Locate the cell with the specified text and output its (X, Y) center coordinate. 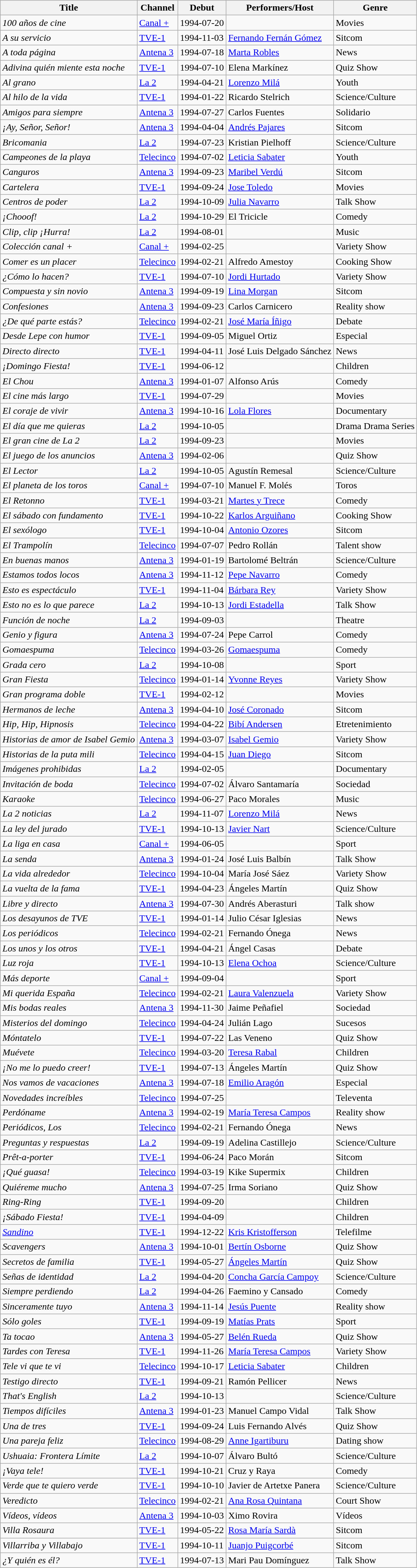
Comer es un placer (69, 262)
El Tricicle (280, 217)
Kris Kristofferson (280, 1232)
Álvaro Santamaría (280, 784)
Kristian Pielhoff (280, 142)
Desde Lepe con humor (69, 336)
1994-04-26 (202, 1292)
Esto es espectáculo (69, 590)
Maribel Verdú (280, 172)
Nos vamos de vacaciones (69, 1082)
¡Chooof! (69, 217)
1994-09-04 (202, 978)
Veredicto (69, 1501)
1994-01-19 (202, 560)
1994-10-03 (202, 1515)
1994-02-06 (202, 456)
En buenas manos (69, 560)
El sábado con fundamento (69, 515)
Paco Morales (280, 799)
Misterios del domingo (69, 1023)
1994-04-22 (202, 724)
La ley del jurado (69, 829)
1994-07-29 (202, 396)
Genre (375, 8)
1994-07-07 (202, 545)
Mi querida España (69, 993)
Lola Flores (280, 411)
Alfonso Arús (280, 381)
Álvaro Bultó (280, 1456)
Karlos Arguiñano (280, 515)
Clip, clip ¡Hurra! (69, 232)
Yvonne Reyes (280, 680)
1994-05-22 (202, 1530)
Jose Toledo (280, 187)
1994-02-19 (202, 1112)
Cruz y Raya (280, 1471)
¿Cómo lo hacen? (69, 276)
1994-11-26 (202, 1351)
El sexólogo (69, 530)
Agustín Remesal (280, 471)
José María Íñigo (280, 321)
El juego de los anuncios (69, 456)
Hip, Hip, Hipnosis (69, 724)
Las Veneno (280, 1038)
1994-09-20 (202, 1202)
Sinceramente tuyo (69, 1306)
Talk show (375, 903)
Vídeos, vídeos (69, 1515)
1994-04-11 (202, 351)
Martes y Trece (280, 500)
¡No me lo puedo creer! (69, 1068)
El cine más largo (69, 396)
Paco Morán (280, 1157)
Más deporte (69, 978)
Los periódicos (69, 933)
Mis bodas reales (69, 1008)
Jesús Puente (280, 1306)
Carlos Carnicero (280, 306)
1994-08-01 (202, 232)
1994-10-10 (202, 1486)
¿De qué parte estás? (69, 321)
Irma Soriano (280, 1187)
Pepe Navarro (280, 575)
Verde que te quiero verde (69, 1486)
¡Ay, Señor, Señor! (69, 127)
Telefilme (375, 1232)
1994-10-22 (202, 515)
Talent show (375, 545)
Centros de poder (69, 202)
1994-09-21 (202, 1381)
1994-06-05 (202, 844)
Marta Robles (280, 53)
Javier de Artetxe Panera (280, 1486)
Bibí Andersen (280, 724)
José Luis Balbín (280, 859)
1994-02-12 (202, 695)
Villarriba y Villabajo (69, 1545)
1994-11-07 (202, 814)
1994-07-27 (202, 112)
Invitación de boda (69, 784)
El Chou (69, 381)
1994-03-19 (202, 1172)
Elena Ochoa (280, 963)
Jordi Estadella (280, 605)
A toda página (69, 53)
El planeta de los toros (69, 486)
1994-03-26 (202, 649)
Colección canal + (69, 247)
Confesiones (69, 306)
El Lector (69, 471)
La senda (69, 859)
El Trampolín (69, 545)
¡Domingo Fiesta! (69, 366)
Luz roja (69, 963)
1994-10-11 (202, 1545)
Faemino y Cansado (280, 1292)
1994-10-07 (202, 1456)
Ricardo Stelrich (280, 97)
¡Qué guasa! (69, 1172)
1994-10-09 (202, 202)
1994-11-04 (202, 590)
La vuelta de la fama (69, 888)
Tele vi que te vi (69, 1366)
1994-07-22 (202, 1038)
José Luis Delgado Sánchez (280, 351)
Ana Rosa Quintana (280, 1501)
1994-11-30 (202, 1008)
A su servicio (69, 38)
Kike Supermix (280, 1172)
El Retonno (69, 500)
Javier Nart (280, 829)
Los desayunos de TVE (69, 919)
1994-04-24 (202, 1023)
Channel (158, 8)
Julián Lago (280, 1023)
Carlos Fuentes (280, 112)
Una pareja feliz (69, 1441)
1994-02-25 (202, 247)
Gran Fiesta (69, 680)
Directo directo (69, 351)
Genio y figura (69, 635)
1994-10-01 (202, 1247)
Bertín Osborne (280, 1247)
Grada cero (69, 665)
María José Sáez (280, 873)
1994-11-14 (202, 1306)
Juan Diego (280, 754)
1994-02-05 (202, 769)
1994-04-09 (202, 1217)
Los unos y los otros (69, 948)
Canguros (69, 172)
Adivina quién miente esta noche (69, 67)
100 años de cine (69, 23)
1994-07-30 (202, 903)
Muévete (69, 1053)
Secretos de familia (69, 1262)
1994-06-27 (202, 799)
Teresa Rabal (280, 1053)
Belén Rueda (280, 1336)
That's English (69, 1396)
Jordi Hurtado (280, 276)
Karaoke (69, 799)
1994-07-20 (202, 23)
Emilio Aragón (280, 1082)
Etretenimiento (375, 724)
1994-01-07 (202, 381)
Lina Morgan (280, 291)
1994-08-29 (202, 1441)
1994-10-08 (202, 665)
El gran cine de La 2 (69, 441)
Televenta (375, 1097)
1994-11-03 (202, 38)
El día que me quieras (69, 426)
Bartolomé Beltrán (280, 560)
Tardes con Teresa (69, 1351)
Historias de la puta mili (69, 754)
Isabel Gemio (280, 739)
Title (69, 8)
1994-10-16 (202, 411)
Performers/Host (280, 8)
Al hilo de la vida (69, 97)
Mari Pau Domínguez (280, 1560)
Solidario (375, 112)
Miguel Ortiz (280, 336)
Hermanos de leche (69, 709)
Ángel Casas (280, 948)
1994-01-23 (202, 1411)
1994-03-20 (202, 1053)
Laura Valenzuela (280, 993)
¡Sábado Fiesta! (69, 1217)
Pedro Rollán (280, 545)
1994-03-21 (202, 500)
Bricomania (69, 142)
Jaime Peñafiel (280, 1008)
Una de tres (69, 1426)
Preguntas y respuestas (69, 1142)
Luis Fernando Alvés (280, 1426)
Sandino (69, 1232)
Theatre (375, 620)
El coraje de vivir (69, 411)
Scavengers (69, 1247)
José Coronado (280, 709)
Ramón Pellicer (280, 1381)
Quiéreme mucho (69, 1187)
1994-03-07 (202, 739)
1994-04-04 (202, 127)
1994-09-03 (202, 620)
Tiempos difíciles (69, 1411)
Ta tocao (69, 1336)
Elena Markínez (280, 67)
Imágenes prohibidas (69, 769)
Historias de amor de Isabel Gemio (69, 739)
Alfredo Amestoy (280, 262)
1994-04-15 (202, 754)
Ring-Ring (69, 1202)
Drama Drama Series (375, 426)
1994-04-10 (202, 709)
Matías Prats (280, 1321)
Concha García Campoy (280, 1277)
Perdóname (69, 1112)
Compuesta y sin novio (69, 291)
Periódicos, Los (69, 1127)
Gran programa doble (69, 695)
Ximo Rovira (280, 1515)
Julio César Iglesias (280, 919)
Anne Igartiburu (280, 1441)
Bárbara Rey (280, 590)
1994-01-24 (202, 859)
Adelina Castillejo (280, 1142)
Andrés Pajares (280, 127)
1994-10-17 (202, 1366)
Debut (202, 8)
Toros (375, 486)
¿Y quién es él? (69, 1560)
Julia Navarro (280, 202)
Fernando Fernán Gómez (280, 38)
Novedades increíbles (69, 1097)
La vida alrededor (69, 873)
Amigos para siempre (69, 112)
1994-04-20 (202, 1277)
Función de noche (69, 620)
Manuel F. Molés (280, 486)
Rosa María Sardà (280, 1530)
Vídeos (375, 1515)
Court Show (375, 1501)
Esto no es lo que parece (69, 605)
Prêt-a-porter (69, 1157)
Pepe Carrol (280, 635)
Sólo goles (69, 1321)
1994-09-05 (202, 336)
1994-04-23 (202, 888)
Estamos todos locos (69, 575)
1994-01-22 (202, 97)
Andrés Aberasturi (280, 903)
1994-12-22 (202, 1232)
Villa Rosaura (69, 1530)
Juanjo Puigcorbé (280, 1545)
Señas de identidad (69, 1277)
1994-07-23 (202, 142)
Antonio Ozores (280, 530)
1994-11-12 (202, 575)
Móntatelo (69, 1038)
Siempre perdiendo (69, 1292)
Sucesos (375, 1023)
Libre y directo (69, 903)
Al grano (69, 82)
1994-06-24 (202, 1157)
1994-06-12 (202, 366)
1994-10-21 (202, 1471)
Testigo directo (69, 1381)
Campeones de la playa (69, 157)
Cartelera (69, 187)
¡Vaya tele! (69, 1471)
La liga en casa (69, 844)
Ushuaia: Frontera Límite (69, 1456)
1994-10-29 (202, 217)
1994-07-24 (202, 635)
La 2 noticias (69, 814)
Manuel Campo Vidal (280, 1411)
Dating show (375, 1441)
